From the cell containing the given text, extract its center point as (x, y) coordinate. 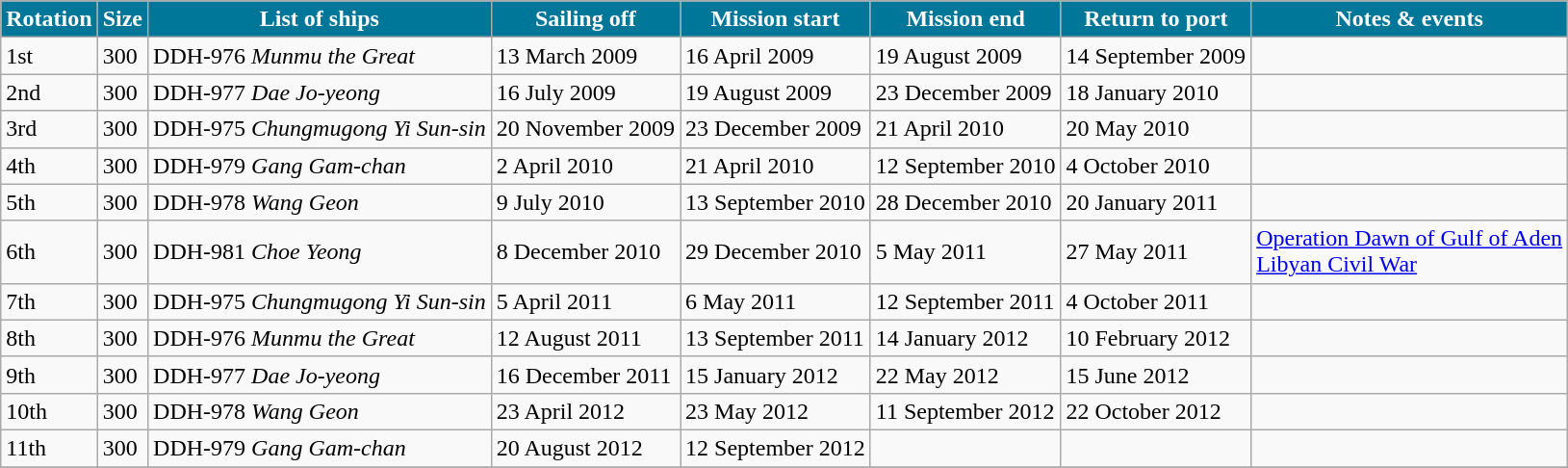
13 March 2009 (585, 56)
22 May 2012 (965, 375)
6 May 2011 (776, 301)
28 December 2010 (965, 202)
DDH-981 Choe Yeong (320, 252)
20 January 2011 (1156, 202)
12 September 2011 (965, 301)
16 July 2009 (585, 92)
13 September 2010 (776, 202)
20 November 2009 (585, 129)
23 April 2012 (585, 411)
4 October 2011 (1156, 301)
4th (49, 166)
2nd (49, 92)
6th (49, 252)
12 August 2011 (585, 338)
27 May 2011 (1156, 252)
12 September 2012 (776, 448)
4 October 2010 (1156, 166)
20 May 2010 (1156, 129)
16 December 2011 (585, 375)
Operation Dawn of Gulf of AdenLibyan Civil War (1409, 252)
Notes & events (1409, 19)
9 July 2010 (585, 202)
Rotation (49, 19)
5 May 2011 (965, 252)
1st (49, 56)
15 June 2012 (1156, 375)
2 April 2010 (585, 166)
23 May 2012 (776, 411)
20 August 2012 (585, 448)
15 January 2012 (776, 375)
14 September 2009 (1156, 56)
List of ships (320, 19)
11 September 2012 (965, 411)
8 December 2010 (585, 252)
5th (49, 202)
14 January 2012 (965, 338)
Mission start (776, 19)
Mission end (965, 19)
22 October 2012 (1156, 411)
9th (49, 375)
16 April 2009 (776, 56)
18 January 2010 (1156, 92)
Size (122, 19)
5 April 2011 (585, 301)
29 December 2010 (776, 252)
8th (49, 338)
7th (49, 301)
12 September 2010 (965, 166)
11th (49, 448)
13 September 2011 (776, 338)
Sailing off (585, 19)
10 February 2012 (1156, 338)
Return to port (1156, 19)
10th (49, 411)
3rd (49, 129)
